From the cell containing the given text, extract its center point as (X, Y) coordinate. 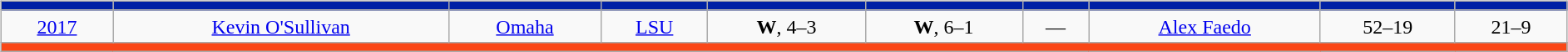
Omaha (526, 26)
21–9 (1511, 26)
W, 6–1 (943, 26)
Alex Faedo (1204, 26)
Kevin O'Sullivan (281, 26)
W, 4–3 (787, 26)
— (1056, 26)
2017 (57, 26)
52–19 (1387, 26)
LSU (654, 26)
